From the cell containing the given text, extract its center point as (x, y) coordinate. 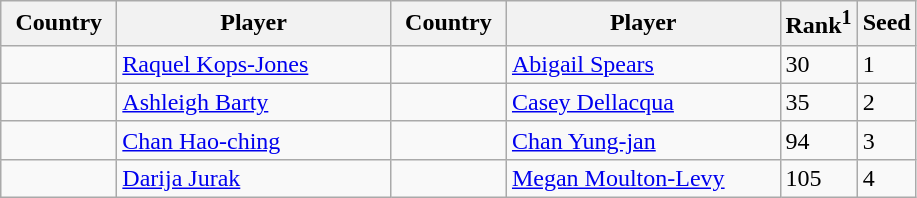
Chan Hao-ching (254, 140)
3 (886, 140)
Casey Dellacqua (643, 102)
30 (818, 64)
35 (818, 102)
Abigail Spears (643, 64)
105 (818, 178)
Rank1 (818, 24)
94 (818, 140)
4 (886, 178)
Megan Moulton-Levy (643, 178)
2 (886, 102)
Ashleigh Barty (254, 102)
Seed (886, 24)
1 (886, 64)
Raquel Kops-Jones (254, 64)
Chan Yung-jan (643, 140)
Darija Jurak (254, 178)
